Identify which cell holds the provided text, then report its [x, y] central coordinate. 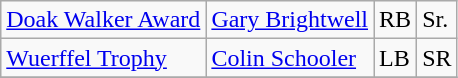
SR [437, 58]
LB [396, 58]
Sr. [437, 20]
Colin Schooler [290, 58]
Doak Walker Award [104, 20]
Gary Brightwell [290, 20]
RB [396, 20]
Wuerffel Trophy [104, 58]
